Scan for the cell matching the given text and deliver its (X, Y) coordinate at center. 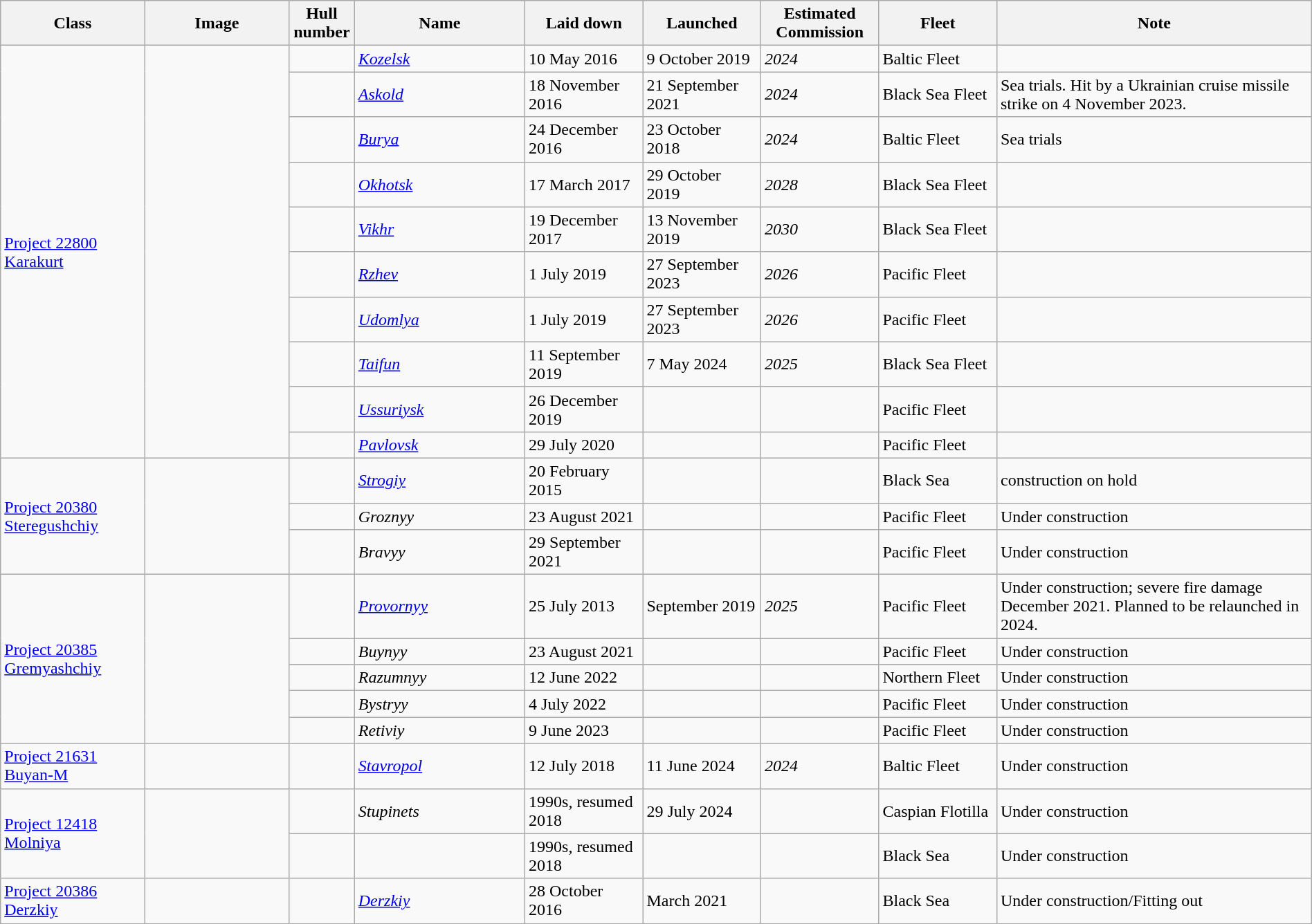
Sea trials. Hit by a Ukrainian cruise missile strike on 4 November 2023. (1154, 94)
Bravyy (439, 552)
11 June 2024 (702, 766)
Name (439, 24)
Laid down (584, 24)
Okhotsk (439, 184)
Razumnyy (439, 678)
Image (217, 24)
Groznyy (439, 517)
Project 12418 Molniya (73, 833)
28 October 2016 (584, 900)
Strogiy (439, 480)
Burya (439, 140)
Launched (702, 24)
Stavropol (439, 766)
EstimatedCommission (819, 24)
9 June 2023 (584, 730)
12 July 2018 (584, 766)
construction on hold (1154, 480)
29 July 2020 (584, 445)
Project 22800Karakurt (73, 252)
Project 21631Buyan-M (73, 766)
10 May 2016 (584, 59)
11 September 2019 (584, 364)
29 September 2021 (584, 552)
Fleet (938, 24)
Retiviy (439, 730)
Bystryy (439, 704)
21 September 2021 (702, 94)
29 October 2019 (702, 184)
Note (1154, 24)
29 July 2024 (702, 811)
Vikhr (439, 230)
Northern Fleet (938, 678)
2030 (819, 230)
Caspian Flotilla (938, 811)
17 March 2017 (584, 184)
Taifun (439, 364)
Ussuriysk (439, 409)
23 October 2018 (702, 140)
Under construction/Fitting out (1154, 900)
18 November 2016 (584, 94)
Class (73, 24)
26 December 2019 (584, 409)
7 May 2024 (702, 364)
4 July 2022 (584, 704)
Hull number (322, 24)
September 2019 (702, 607)
Project 20380Steregushchiy (73, 516)
19 December 2017 (584, 230)
9 October 2019 (702, 59)
Buynyy (439, 652)
2028 (819, 184)
Pavlovsk (439, 445)
Derzkiy (439, 900)
Under construction; severe fire damage December 2021. Planned to be relaunched in 2024. (1154, 607)
Provornyy (439, 607)
24 December 2016 (584, 140)
Project 20385Gremyashchiy (73, 659)
Kozelsk (439, 59)
13 November 2019 (702, 230)
Project 20386Derzkiy (73, 900)
12 June 2022 (584, 678)
Askold (439, 94)
25 July 2013 (584, 607)
March 2021 (702, 900)
Rzhev (439, 274)
Sea trials (1154, 140)
Udomlya (439, 320)
20 February 2015 (584, 480)
Stupinets (439, 811)
